Output the [x, y] coordinate of the center of the cell containing the given text.  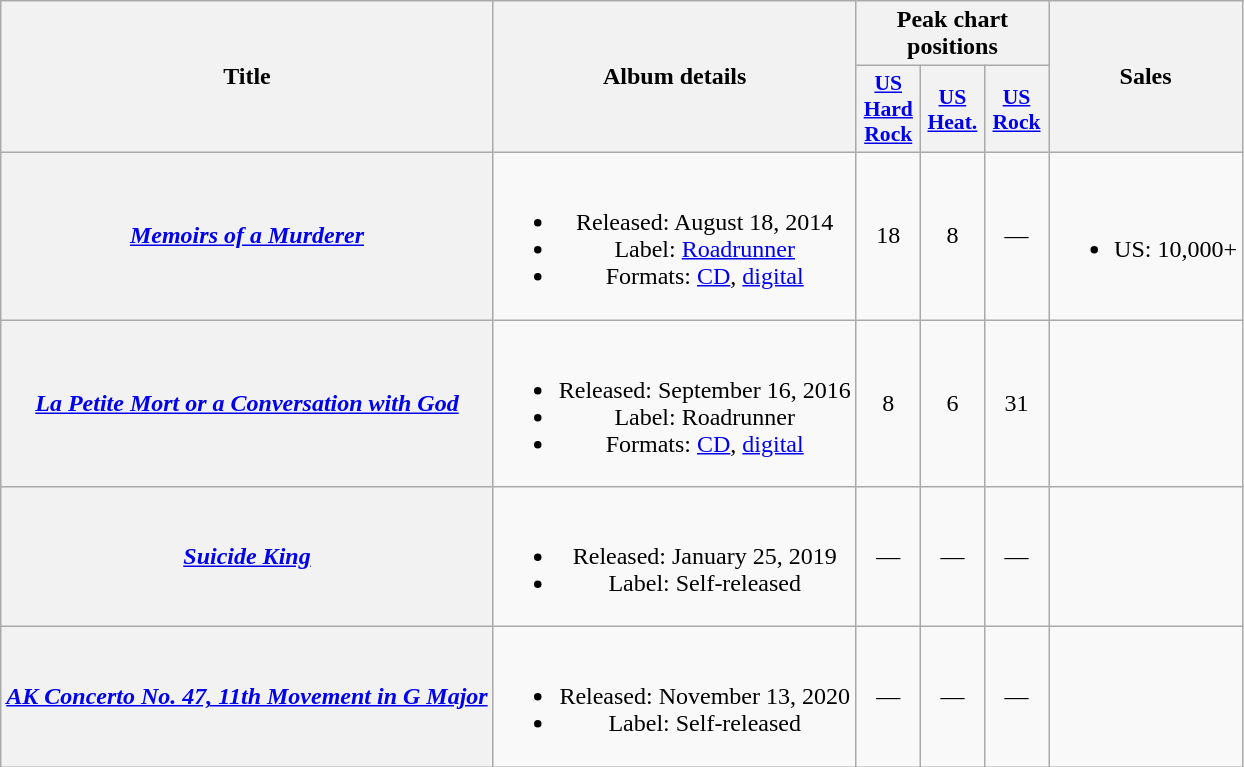
Released: August 18, 2014Label: RoadrunnerFormats: CD, digital [674, 236]
USRock [1016, 110]
Album details [674, 77]
Released: November 13, 2020Label: Self-released [674, 697]
Sales [1146, 77]
La Petite Mort or a Conversation with God [247, 404]
Memoirs of a Murderer [247, 236]
USHeat. [952, 110]
31 [1016, 404]
Released: September 16, 2016Label: RoadrunnerFormats: CD, digital [674, 404]
Suicide King [247, 557]
Title [247, 77]
Peak chart positions [952, 34]
USHard Rock [888, 110]
US: 10,000+ [1146, 236]
Released: January 25, 2019Label: Self-released [674, 557]
AK Concerto No. 47, 11th Movement in G Major [247, 697]
18 [888, 236]
6 [952, 404]
